Return [X, Y] of the center of cell containing provided text 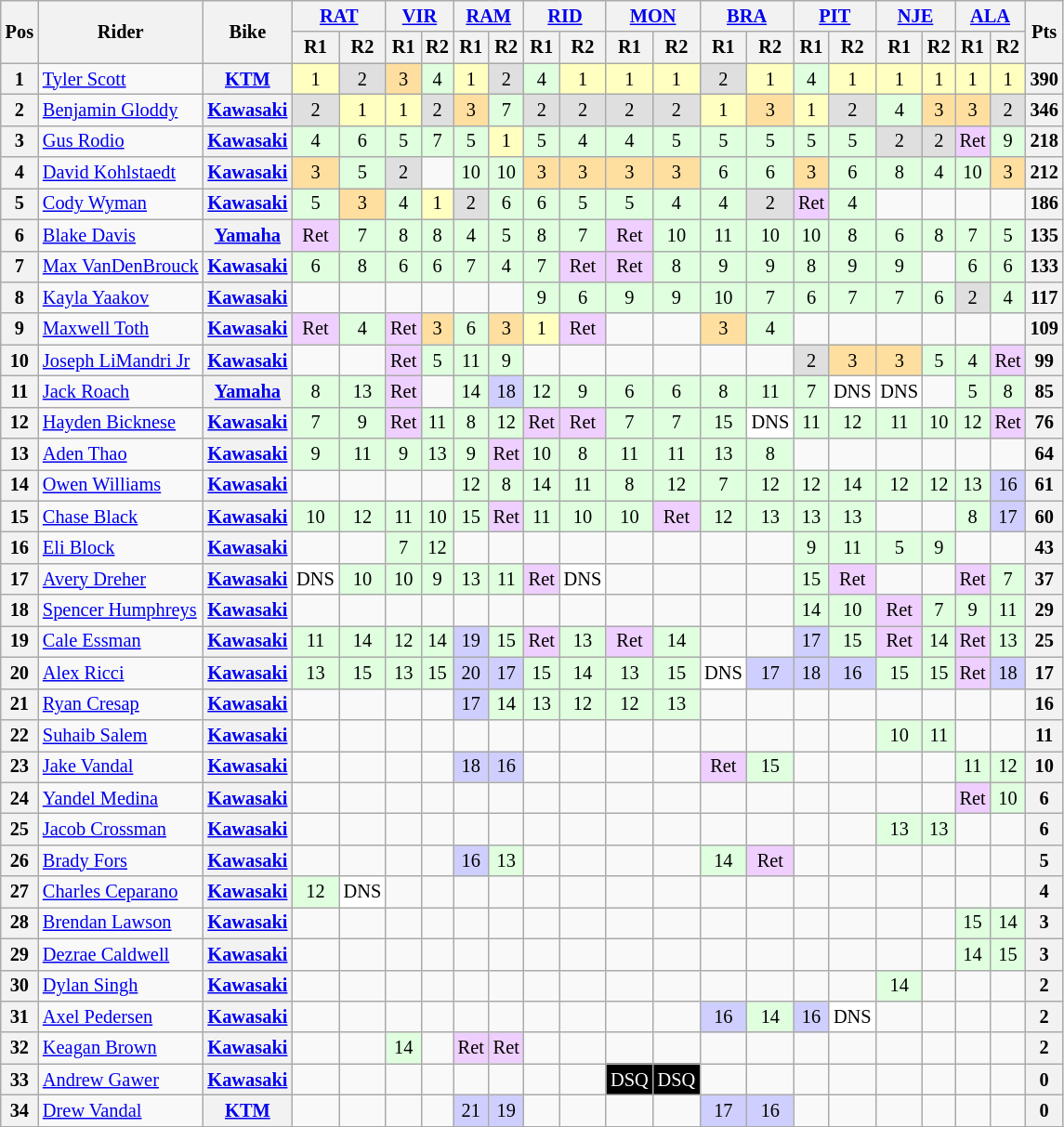
Joseph LiMandri Jr [121, 360]
Suhaib Salem [121, 735]
Ryan Cresap [121, 704]
Max VanDenBrouck [121, 267]
Pos [20, 32]
Brendan Lawson [121, 923]
346 [1044, 110]
76 [1044, 423]
VIR [420, 16]
Jake Vandal [121, 767]
117 [1044, 297]
Jacob Crossman [121, 829]
28 [20, 923]
Gus Rodio [121, 141]
30 [20, 986]
Avery Dreher [121, 579]
Dylan Singh [121, 986]
Eli Block [121, 547]
RAM [489, 16]
85 [1044, 391]
218 [1044, 141]
60 [1044, 517]
99 [1044, 360]
Cale Essman [121, 641]
Alex Ricci [121, 673]
Rider [121, 32]
109 [1044, 329]
Dezrae Caldwell [121, 954]
Benjamin Gloddy [121, 110]
Charles Ceparano [121, 892]
Jack Roach [121, 391]
Brady Fors [121, 860]
34 [20, 1110]
Yandel Medina [121, 798]
186 [1044, 203]
212 [1044, 173]
Andrew Gawer [121, 1080]
37 [1044, 579]
61 [1044, 485]
BRA [747, 16]
Chase Black [121, 517]
Owen Williams [121, 485]
Kayla Yaakov [121, 297]
Pts [1044, 32]
Maxwell Toth [121, 329]
64 [1044, 454]
Bike [247, 32]
27 [20, 892]
43 [1044, 547]
135 [1044, 235]
MON [652, 16]
ALA [991, 16]
26 [20, 860]
David Kohlstaedt [121, 173]
PIT [834, 16]
NJE [916, 16]
Axel Pedersen [121, 1016]
Spencer Humphreys [121, 610]
133 [1044, 267]
31 [20, 1016]
33 [20, 1080]
RID [565, 16]
RAT [338, 16]
390 [1044, 79]
24 [20, 798]
Tyler Scott [121, 79]
Aden Thao [121, 454]
23 [20, 767]
Keagan Brown [121, 1048]
32 [20, 1048]
Drew Vandal [121, 1110]
Hayden Bicknese [121, 423]
Blake Davis [121, 235]
Cody Wyman [121, 203]
22 [20, 735]
